Detect which cell encompasses the target text, then output its [x, y] center coordinate. 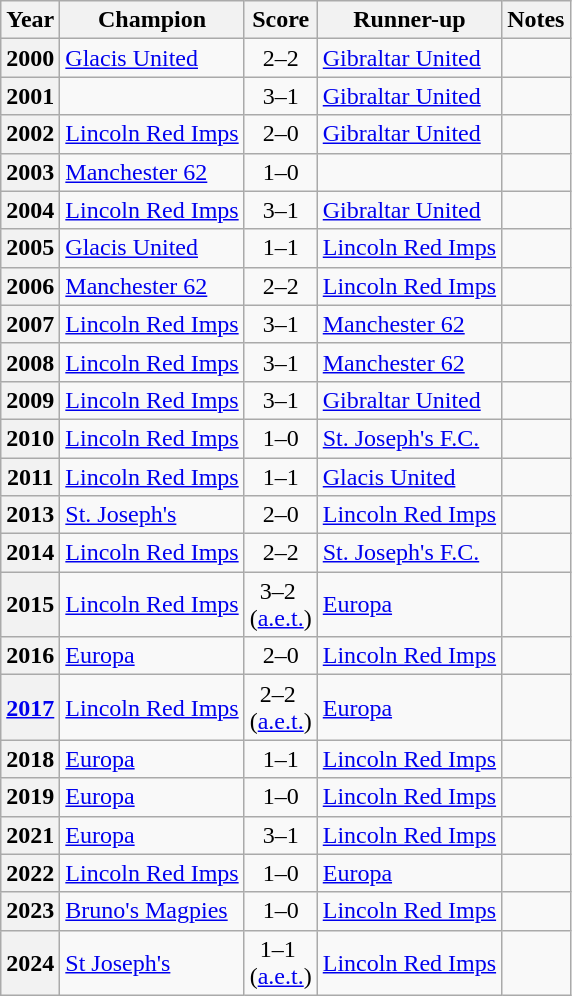
Runner-up [409, 20]
2007 [30, 324]
Year [30, 20]
2022 [30, 873]
2024 [30, 962]
2014 [30, 553]
2013 [30, 515]
St. Joseph's [152, 515]
2004 [30, 210]
2002 [30, 134]
3–2 (a.e.t.) [280, 604]
2001 [30, 96]
2021 [30, 835]
2005 [30, 248]
2–2 (a.e.t.) [280, 708]
2018 [30, 759]
Score [280, 20]
2009 [30, 400]
2006 [30, 286]
Champion [152, 20]
St Joseph's [152, 962]
2011 [30, 477]
2003 [30, 172]
Bruno's Magpies [152, 911]
2008 [30, 362]
2000 [30, 58]
Notes [536, 20]
2023 [30, 911]
2019 [30, 797]
2017 [30, 708]
2016 [30, 656]
2015 [30, 604]
1–1 (a.e.t.) [280, 962]
2010 [30, 438]
